Pinpoint the cell where the given text exists, returning its (x, y) midpoint coordinate. 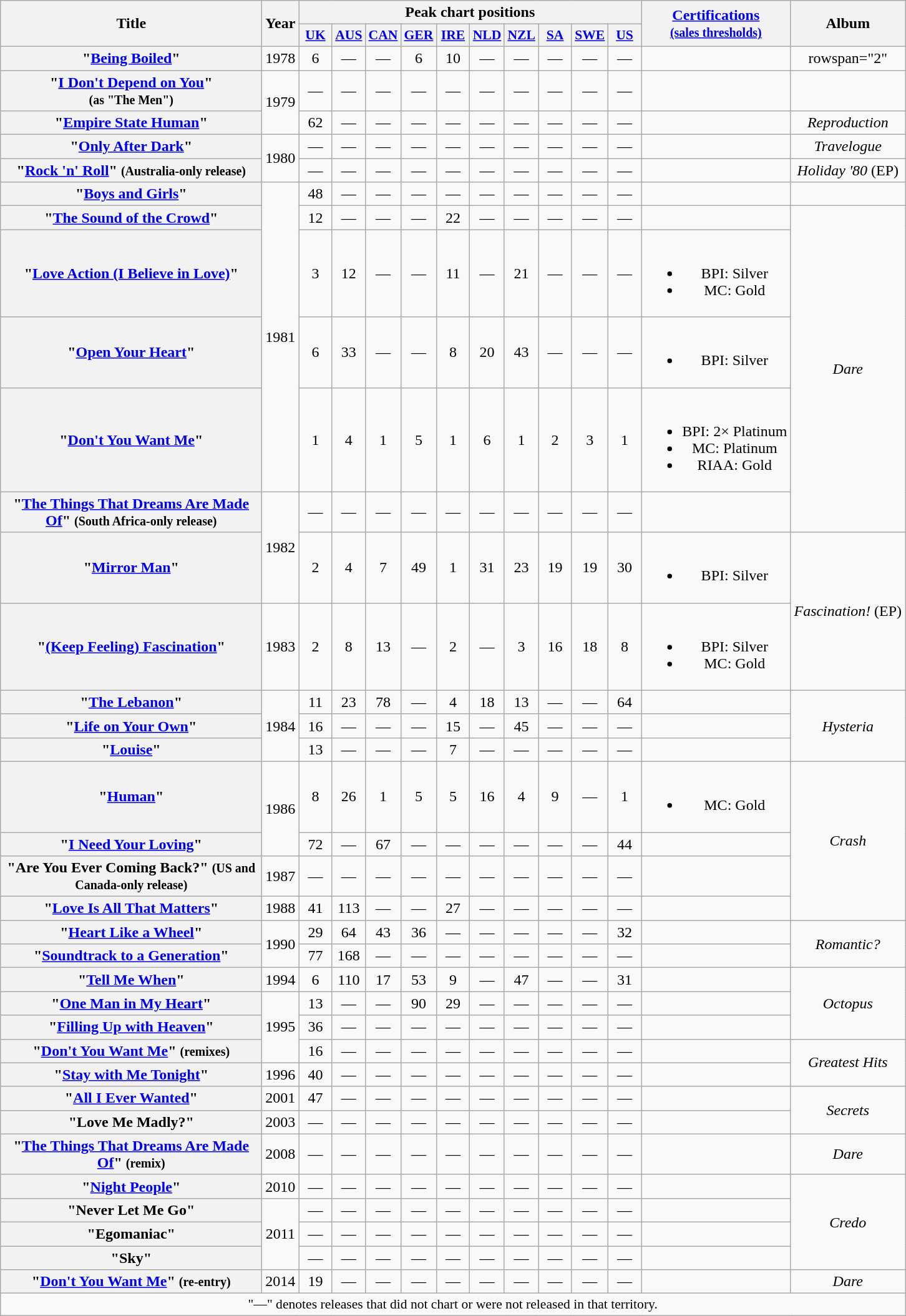
1978 (281, 58)
"Love Me Madly?" (131, 1122)
"All I Ever Wanted" (131, 1098)
1983 (281, 646)
Crash (848, 841)
2008 (281, 1154)
"The Sound of the Crowd" (131, 218)
17 (383, 980)
CAN (383, 36)
GER (418, 36)
168 (348, 956)
67 (383, 844)
"Love Action (I Believe in Love)" (131, 273)
"(Keep Feeling) Fascination" (131, 646)
2010 (281, 1186)
1994 (281, 980)
113 (348, 909)
1995 (281, 1027)
"Empire State Human" (131, 123)
UK (316, 36)
Certifications(sales thresholds) (716, 24)
"Filling Up with Heaven" (131, 1027)
"Open Your Heart" (131, 352)
Fascination! (EP) (848, 612)
"Sky" (131, 1257)
1979 (281, 102)
"Are You Ever Coming Back?" (US and Canada-only release) (131, 876)
22 (453, 218)
Greatest Hits (848, 1063)
"Tell Me When" (131, 980)
"Human" (131, 796)
Octopus (848, 1003)
110 (348, 980)
US (624, 36)
1987 (281, 876)
NLD (487, 36)
BPI: 2× PlatinumMC: PlatinumRIAA: Gold (716, 439)
Credo (848, 1222)
NZL (522, 36)
"The Lebanon" (131, 702)
"I Need Your Loving" (131, 844)
72 (316, 844)
rowspan="2" (848, 58)
"Egomaniac" (131, 1234)
Secrets (848, 1110)
Holiday '80 (EP) (848, 170)
10 (453, 58)
1981 (281, 337)
MC: Gold (716, 796)
77 (316, 956)
"Soundtrack to a Generation" (131, 956)
33 (348, 352)
"—" denotes releases that did not chart or were not released in that territory. (453, 1305)
"Boys and Girls" (131, 194)
"Being Boiled" (131, 58)
Title (131, 24)
"I Don't Depend on You"(as "The Men") (131, 90)
"One Man in My Heart" (131, 1003)
40 (316, 1075)
"Rock 'n' Roll" (Australia-only release) (131, 170)
90 (418, 1003)
1996 (281, 1075)
26 (348, 796)
"Don't You Want Me" (remixes) (131, 1051)
"Don't You Want Me" (131, 439)
Hysteria (848, 726)
SA (555, 36)
SWE (590, 36)
"Love Is All That Matters" (131, 909)
"Louise" (131, 749)
1980 (281, 158)
1984 (281, 726)
Romantic? (848, 944)
32 (624, 932)
45 (522, 726)
2014 (281, 1282)
"Never Let Me Go" (131, 1210)
Travelogue (848, 147)
41 (316, 909)
"Only After Dark" (131, 147)
"Mirror Man" (131, 568)
15 (453, 726)
1986 (281, 809)
Year (281, 24)
"Stay with Me Tonight" (131, 1075)
2003 (281, 1122)
"Heart Like a Wheel" (131, 932)
62 (316, 123)
1982 (281, 547)
21 (522, 273)
"The Things That Dreams Are Made Of" (South Africa-only release) (131, 512)
30 (624, 568)
27 (453, 909)
44 (624, 844)
"Life on Your Own" (131, 726)
"Night People" (131, 1186)
AUS (348, 36)
"Don't You Want Me" (re-entry) (131, 1282)
1988 (281, 909)
2011 (281, 1234)
53 (418, 980)
78 (383, 702)
1990 (281, 944)
IRE (453, 36)
Peak chart positions (470, 12)
"The Things That Dreams Are Made Of" (remix) (131, 1154)
20 (487, 352)
48 (316, 194)
Album (848, 24)
Reproduction (848, 123)
49 (418, 568)
2001 (281, 1098)
